Search for the cell housing the specified text and yield its [X, Y] center coordinate. 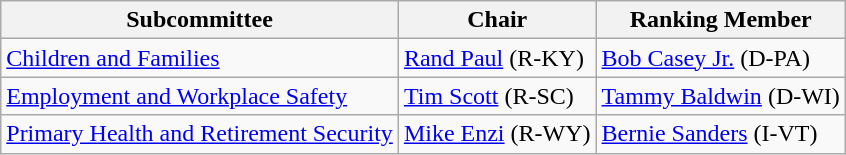
Ranking Member [720, 20]
Chair [497, 20]
Bob Casey Jr. (D-PA) [720, 58]
Bernie Sanders (I-VT) [720, 134]
Subcommittee [200, 20]
Rand Paul (R-KY) [497, 58]
Children and Families [200, 58]
Tim Scott (R-SC) [497, 96]
Tammy Baldwin (D-WI) [720, 96]
Primary Health and Retirement Security [200, 134]
Mike Enzi (R-WY) [497, 134]
Employment and Workplace Safety [200, 96]
